Locate the cell with the specified text and output its (x, y) center coordinate. 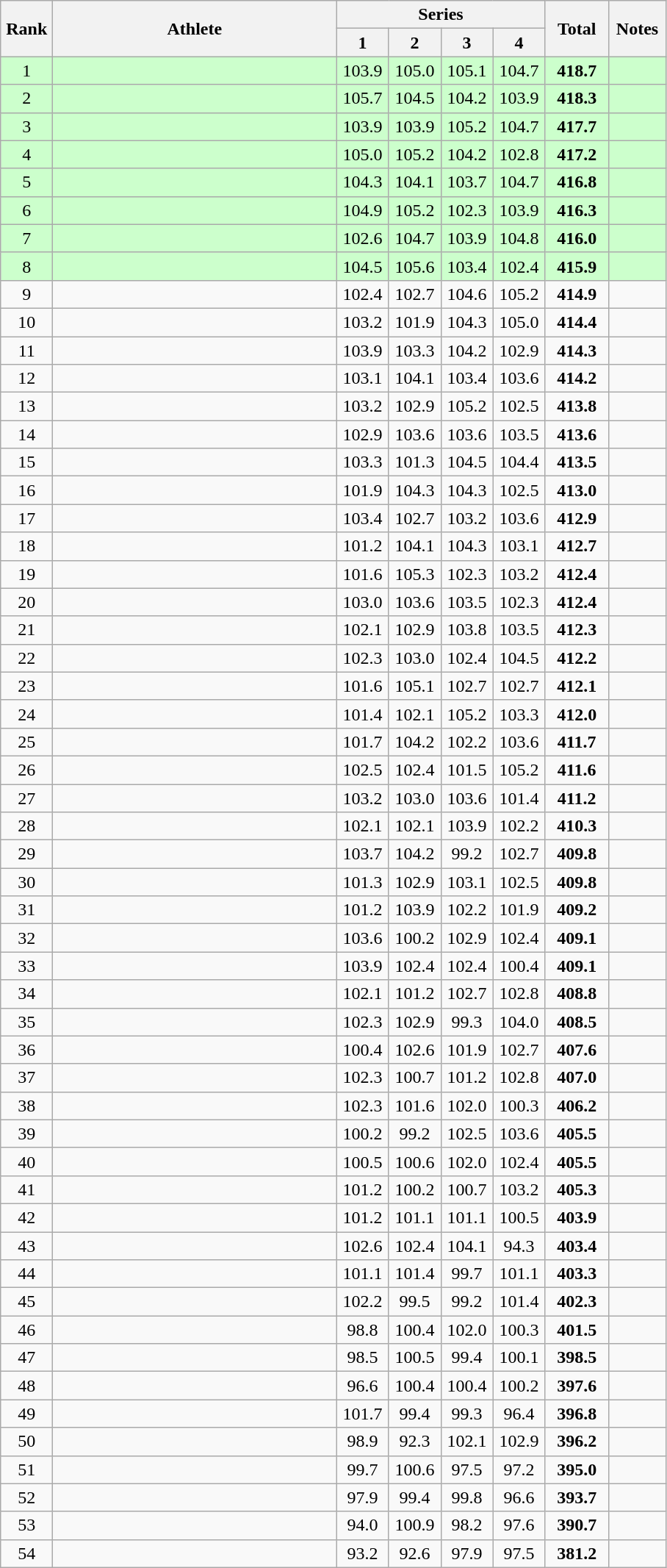
412.3 (577, 630)
414.2 (577, 379)
53 (26, 1525)
21 (26, 630)
100.9 (414, 1525)
416.8 (577, 182)
406.2 (577, 1106)
104.8 (519, 238)
403.3 (577, 1274)
396.2 (577, 1442)
105.6 (414, 266)
104.6 (467, 294)
38 (26, 1106)
10 (26, 322)
39 (26, 1134)
101.5 (467, 770)
94.3 (519, 1246)
418.7 (577, 71)
17 (26, 518)
412.1 (577, 686)
51 (26, 1469)
105.3 (414, 574)
12 (26, 379)
417.7 (577, 126)
103.8 (467, 630)
412.0 (577, 714)
411.2 (577, 798)
393.7 (577, 1497)
104.0 (519, 1022)
30 (26, 882)
26 (26, 770)
19 (26, 574)
398.5 (577, 1358)
36 (26, 1050)
403.4 (577, 1246)
98.5 (363, 1358)
92.6 (414, 1553)
34 (26, 994)
403.9 (577, 1217)
96.4 (519, 1414)
412.2 (577, 658)
98.2 (467, 1525)
22 (26, 658)
97.6 (519, 1525)
414.9 (577, 294)
49 (26, 1414)
45 (26, 1302)
412.7 (577, 546)
99.8 (467, 1497)
97.2 (519, 1469)
413.0 (577, 490)
31 (26, 910)
418.3 (577, 99)
Notes (638, 29)
411.7 (577, 742)
395.0 (577, 1469)
16 (26, 490)
416.3 (577, 210)
44 (26, 1274)
93.2 (363, 1553)
13 (26, 407)
50 (26, 1442)
15 (26, 462)
14 (26, 434)
46 (26, 1330)
98.8 (363, 1330)
27 (26, 798)
413.6 (577, 434)
402.3 (577, 1302)
411.6 (577, 770)
29 (26, 854)
100.1 (519, 1358)
54 (26, 1553)
415.9 (577, 266)
7 (26, 238)
Rank (26, 29)
401.5 (577, 1330)
33 (26, 966)
409.2 (577, 910)
414.4 (577, 322)
18 (26, 546)
35 (26, 1022)
396.8 (577, 1414)
25 (26, 742)
94.0 (363, 1525)
47 (26, 1358)
Total (577, 29)
52 (26, 1497)
23 (26, 686)
381.2 (577, 1553)
405.3 (577, 1189)
99.5 (414, 1302)
40 (26, 1161)
412.9 (577, 518)
104.4 (519, 462)
397.6 (577, 1386)
92.3 (414, 1442)
104.9 (363, 210)
Series (441, 15)
11 (26, 351)
20 (26, 602)
6 (26, 210)
42 (26, 1217)
98.9 (363, 1442)
32 (26, 938)
48 (26, 1386)
28 (26, 826)
413.8 (577, 407)
413.5 (577, 462)
414.3 (577, 351)
390.7 (577, 1525)
105.7 (363, 99)
43 (26, 1246)
408.8 (577, 994)
5 (26, 182)
408.5 (577, 1022)
410.3 (577, 826)
41 (26, 1189)
407.6 (577, 1050)
37 (26, 1078)
Athlete (195, 29)
8 (26, 266)
417.2 (577, 154)
407.0 (577, 1078)
416.0 (577, 238)
24 (26, 714)
9 (26, 294)
